From the cell containing the given text, extract its center point as (x, y) coordinate. 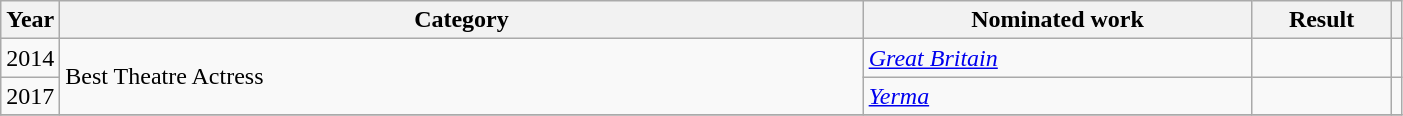
2017 (30, 96)
Year (30, 20)
Result (1322, 20)
Category (462, 20)
Best Theatre Actress (462, 77)
Great Britain (1058, 58)
Yerma (1058, 96)
Nominated work (1058, 20)
2014 (30, 58)
